Scan for the cell matching the given text and deliver its [X, Y] coordinate at center. 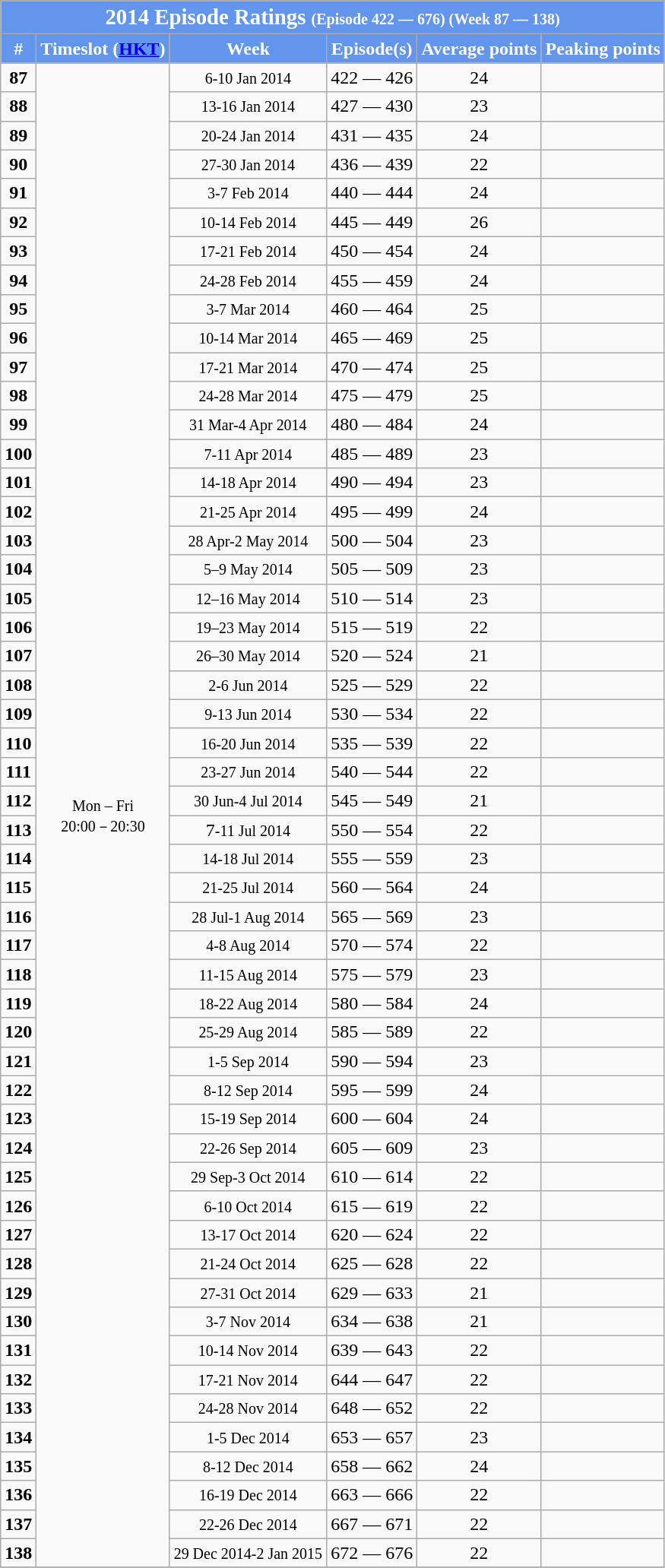
455 — 459 [372, 280]
585 — 589 [372, 1032]
6-10 Oct 2014 [248, 1205]
138 [18, 1553]
21-25 Apr 2014 [248, 512]
7-11 Apr 2014 [248, 454]
560 — 564 [372, 888]
117 [18, 946]
485 — 489 [372, 454]
570 — 574 [372, 946]
120 [18, 1032]
128 [18, 1263]
96 [18, 337]
450 — 454 [372, 251]
Mon – Fri20:00－20:30 [103, 815]
460 — 464 [372, 309]
500 — 504 [372, 540]
20-24 Jan 2014 [248, 135]
89 [18, 135]
6-10 Jan 2014 [248, 78]
127 [18, 1234]
26 [479, 222]
648 — 652 [372, 1408]
136 [18, 1495]
21-25 Jul 2014 [248, 888]
24-28 Mar 2014 [248, 396]
103 [18, 540]
134 [18, 1437]
88 [18, 106]
92 [18, 222]
540 — 544 [372, 771]
137 [18, 1524]
1-5 Dec 2014 [248, 1437]
22-26 Dec 2014 [248, 1524]
114 [18, 859]
555 — 559 [372, 859]
97 [18, 367]
629 — 633 [372, 1293]
101 [18, 483]
125 [18, 1177]
17-21 Mar 2014 [248, 367]
21-24 Oct 2014 [248, 1263]
132 [18, 1380]
3-7 Feb 2014 [248, 193]
480 — 484 [372, 425]
639 — 643 [372, 1351]
95 [18, 309]
109 [18, 714]
118 [18, 974]
625 — 628 [372, 1263]
111 [18, 771]
5–9 May 2014 [248, 569]
122 [18, 1090]
25-29 Aug 2014 [248, 1032]
113 [18, 829]
663 — 666 [372, 1495]
8-12 Dec 2014 [248, 1466]
102 [18, 512]
610 — 614 [372, 1177]
119 [18, 1003]
19–23 May 2014 [248, 627]
110 [18, 743]
445 — 449 [372, 222]
93 [18, 251]
104 [18, 569]
Timeslot (HKT) [103, 49]
18-22 Aug 2014 [248, 1003]
575 — 579 [372, 974]
90 [18, 164]
8-12 Sep 2014 [248, 1090]
29 Sep-3 Oct 2014 [248, 1177]
12–16 May 2014 [248, 598]
30 Jun-4 Jul 2014 [248, 800]
16-20 Jun 2014 [248, 743]
436 — 439 [372, 164]
# [18, 49]
87 [18, 78]
22-26 Sep 2014 [248, 1148]
9-13 Jun 2014 [248, 714]
2-6 Jun 2014 [248, 685]
112 [18, 800]
515 — 519 [372, 627]
105 [18, 598]
23-27 Jun 2014 [248, 771]
15-19 Sep 2014 [248, 1119]
26–30 May 2014 [248, 656]
422 — 426 [372, 78]
115 [18, 888]
7-11 Jul 2014 [248, 829]
525 — 529 [372, 685]
465 — 469 [372, 337]
427 — 430 [372, 106]
Average points [479, 49]
14-18 Jul 2014 [248, 859]
29 Dec 2014-2 Jan 2015 [248, 1553]
505 — 509 [372, 569]
129 [18, 1293]
634 — 638 [372, 1322]
106 [18, 627]
124 [18, 1148]
133 [18, 1408]
440 — 444 [372, 193]
100 [18, 454]
590 — 594 [372, 1061]
431 — 435 [372, 135]
131 [18, 1351]
99 [18, 425]
530 — 534 [372, 714]
Episode(s) [372, 49]
10-14 Nov 2014 [248, 1351]
13-17 Oct 2014 [248, 1234]
28 Apr-2 May 2014 [248, 540]
1-5 Sep 2014 [248, 1061]
545 — 549 [372, 800]
3-7 Mar 2014 [248, 309]
672 — 676 [372, 1553]
98 [18, 396]
3-7 Nov 2014 [248, 1322]
94 [18, 280]
27-31 Oct 2014 [248, 1293]
620 — 624 [372, 1234]
13-16 Jan 2014 [248, 106]
108 [18, 685]
495 — 499 [372, 512]
91 [18, 193]
4-8 Aug 2014 [248, 946]
31 Mar-4 Apr 2014 [248, 425]
10-14 Feb 2014 [248, 222]
14-18 Apr 2014 [248, 483]
605 — 609 [372, 1148]
595 — 599 [372, 1090]
550 — 554 [372, 829]
24-28 Nov 2014 [248, 1408]
565 — 569 [372, 917]
10-14 Mar 2014 [248, 337]
121 [18, 1061]
116 [18, 917]
24-28 Feb 2014 [248, 280]
580 — 584 [372, 1003]
644 — 647 [372, 1380]
510 — 514 [372, 598]
653 — 657 [372, 1437]
490 — 494 [372, 483]
16-19 Dec 2014 [248, 1495]
130 [18, 1322]
135 [18, 1466]
Week [248, 49]
475 — 479 [372, 396]
470 — 474 [372, 367]
600 — 604 [372, 1119]
17-21 Nov 2014 [248, 1380]
520 — 524 [372, 656]
658 — 662 [372, 1466]
28 Jul-1 Aug 2014 [248, 917]
Peaking points [603, 49]
2014 Episode Ratings (Episode 422 — 676) (Week 87 — 138) [333, 17]
667 — 671 [372, 1524]
107 [18, 656]
535 — 539 [372, 743]
126 [18, 1205]
27-30 Jan 2014 [248, 164]
123 [18, 1119]
615 — 619 [372, 1205]
11-15 Aug 2014 [248, 974]
17-21 Feb 2014 [248, 251]
